Detect which cell encompasses the target text, then output its [x, y] center coordinate. 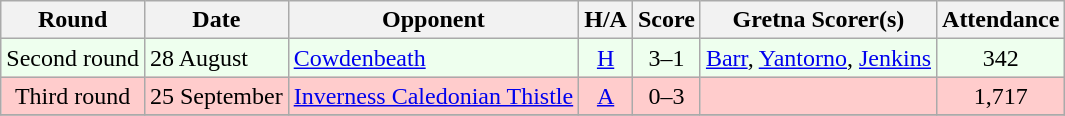
Inverness Caledonian Thistle [434, 96]
Third round [73, 96]
Second round [73, 58]
Round [73, 20]
H/A [606, 20]
342 [1001, 58]
Cowdenbeath [434, 58]
3–1 [666, 58]
Attendance [1001, 20]
28 August [216, 58]
Barr, Yantorno, Jenkins [818, 58]
A [606, 96]
0–3 [666, 96]
1,717 [1001, 96]
H [606, 58]
Date [216, 20]
Gretna Scorer(s) [818, 20]
Score [666, 20]
Opponent [434, 20]
25 September [216, 96]
